Provide the (x, y) coordinate of the cell's center where the given text is located.  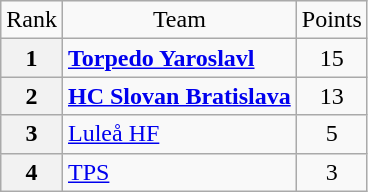
1 (32, 58)
Points (332, 20)
Torpedo Yaroslavl (179, 58)
2 (32, 96)
4 (32, 172)
Rank (32, 20)
Luleå HF (179, 134)
Team (179, 20)
5 (332, 134)
13 (332, 96)
HC Slovan Bratislava (179, 96)
TPS (179, 172)
15 (332, 58)
